Locate the cell with the specified text and output its (x, y) center coordinate. 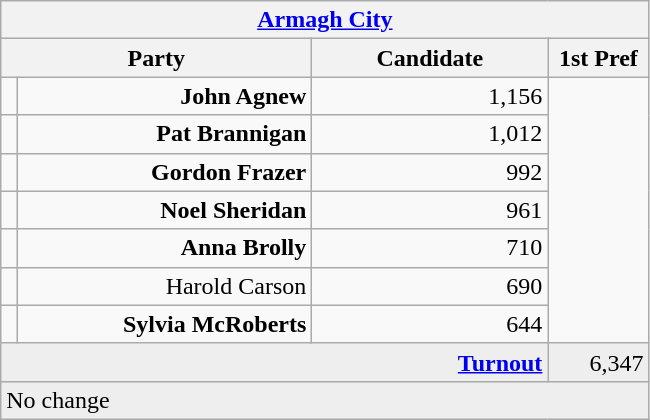
1st Pref (598, 58)
Armagh City (325, 20)
Pat Brannigan (164, 134)
710 (430, 248)
Noel Sheridan (164, 210)
Turnout (274, 362)
961 (430, 210)
644 (430, 324)
John Agnew (164, 96)
Gordon Frazer (164, 172)
No change (325, 400)
1,156 (430, 96)
992 (430, 172)
Harold Carson (164, 286)
Sylvia McRoberts (164, 324)
1,012 (430, 134)
Anna Brolly (164, 248)
Candidate (430, 58)
Party (156, 58)
690 (430, 286)
6,347 (598, 362)
